Search for the cell housing the specified text and yield its [x, y] center coordinate. 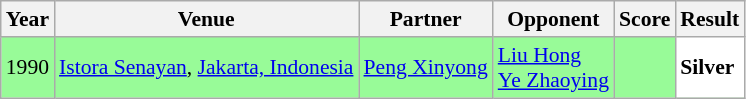
Result [710, 19]
Liu Hong Ye Zhaoying [554, 68]
Silver [710, 68]
Year [28, 19]
Istora Senayan, Jakarta, Indonesia [206, 68]
Opponent [554, 19]
Peng Xinyong [425, 68]
Venue [206, 19]
Partner [425, 19]
Score [644, 19]
1990 [28, 68]
